Determine the [X, Y] coordinate at the center of the cell enclosing the given text.  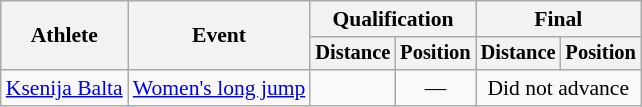
Ksenija Balta [64, 88]
Qualification [392, 19]
Did not advance [558, 88]
Event [220, 36]
Final [558, 19]
Athlete [64, 36]
Women's long jump [220, 88]
— [435, 88]
